Capture the cell that displays the provided text and extract its (X, Y) central coordinate. 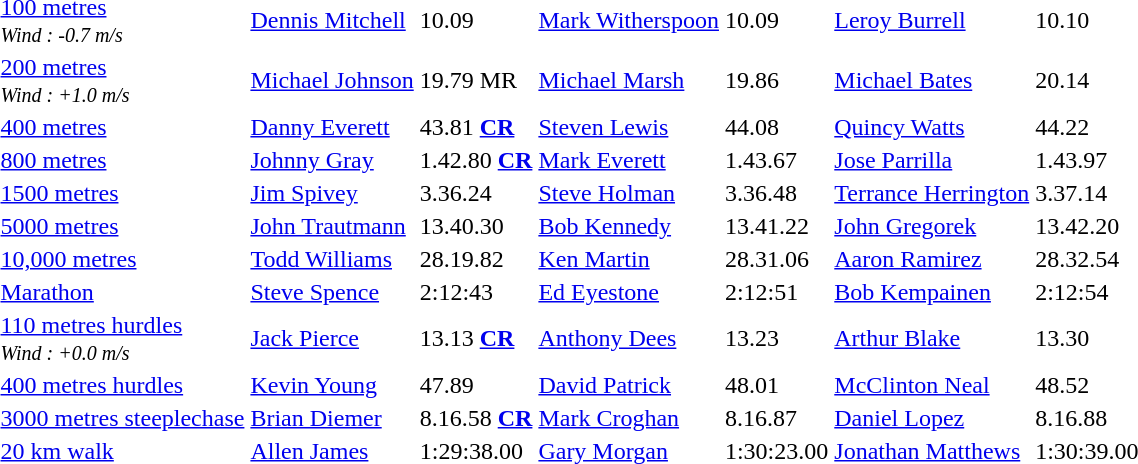
8.16.58 CR (476, 418)
Danny Everett (332, 127)
Steven Lewis (629, 127)
13.40.30 (476, 226)
Mark Everett (629, 160)
1.43.67 (776, 160)
8.16.87 (776, 418)
44.08 (776, 127)
Arthur Blake (932, 338)
19.86 (776, 80)
Brian Diemer (332, 418)
19.79 MR (476, 80)
Steve Spence (332, 292)
Kevin Young (332, 385)
Terrance Herrington (932, 193)
Mark Croghan (629, 418)
Jose Parrilla (932, 160)
28.19.82 (476, 259)
Ed Eyestone (629, 292)
Anthony Dees (629, 338)
13.23 (776, 338)
28.31.06 (776, 259)
Johnny Gray (332, 160)
Michael Johnson (332, 80)
Jack Pierce (332, 338)
Michael Bates (932, 80)
Bob Kennedy (629, 226)
Quincy Watts (932, 127)
McClinton Neal (932, 385)
Aaron Ramirez (932, 259)
Bob Kempainen (932, 292)
2:12:43 (476, 292)
47.89 (476, 385)
Jim Spivey (332, 193)
Todd Williams (332, 259)
Daniel Lopez (932, 418)
48.01 (776, 385)
2:12:51 (776, 292)
Michael Marsh (629, 80)
3.36.48 (776, 193)
43.81 CR (476, 127)
3.36.24 (476, 193)
Steve Holman (629, 193)
John Trautmann (332, 226)
13.13 CR (476, 338)
1.42.80 CR (476, 160)
Ken Martin (629, 259)
David Patrick (629, 385)
John Gregorek (932, 226)
13.41.22 (776, 226)
